For the text-containing cell, return its midpoint in (x, y) coordinate format. 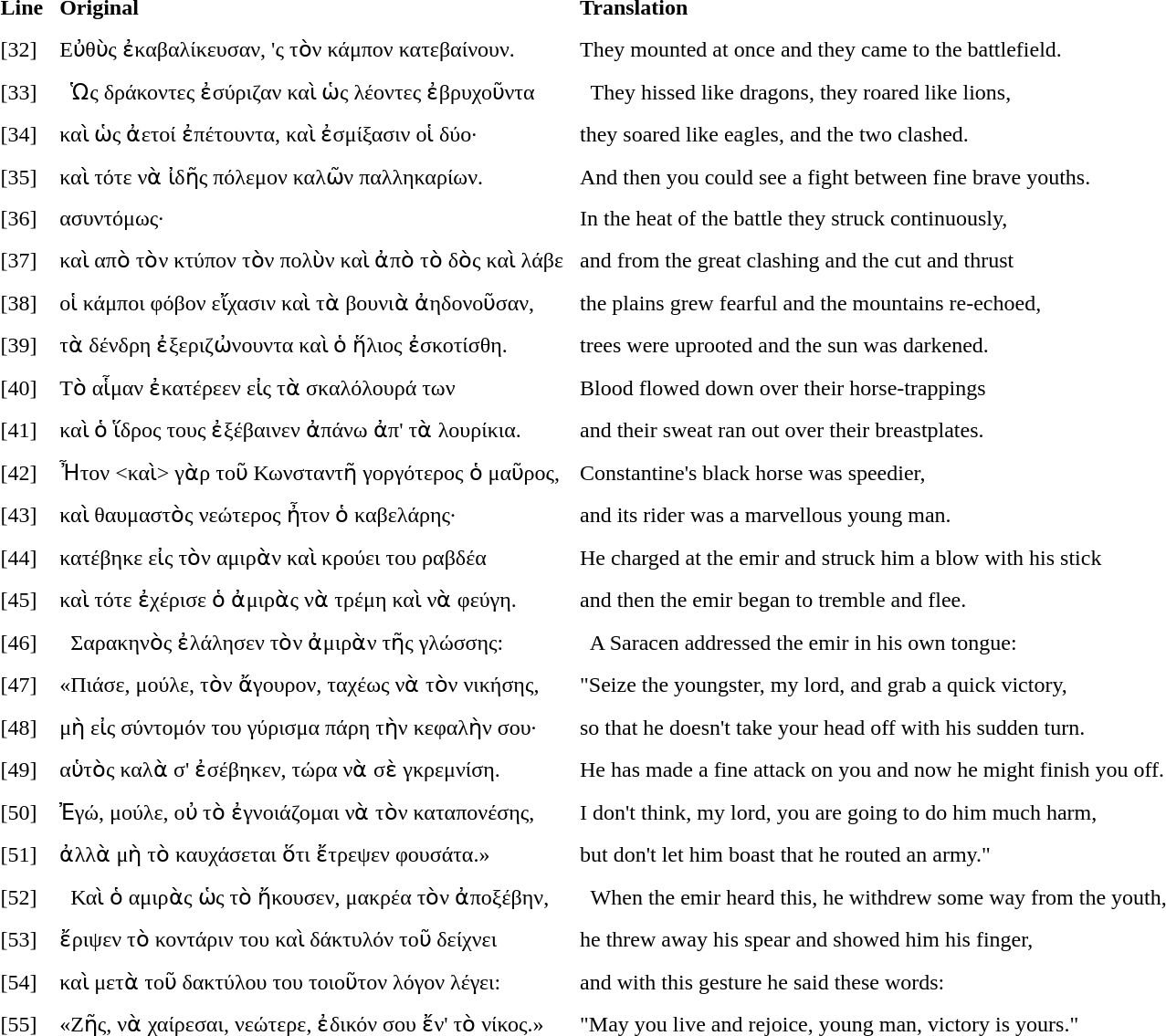
ἔριψεν τὸ κοντάριν του καὶ δάκτυλόν τοῦ δείχνει (312, 939)
καὶ απὸ τὸν κτύπον τὸν πολὺν καὶ ἀπὸ τὸ δὸς καὶ λάβε (312, 260)
ασυντόμως· (312, 218)
καὶ μετὰ τοῦ δακτύλου του τοιοῦτον λόγον λέγει: (312, 982)
καὶ ὁ ἵδρος τους ἐξέβαινεν ἀπάνω ἀπ' τὰ λουρίκια. (312, 430)
Ὡς δράκοντες ἐσύριζαν καὶ ὡς λέοντες ἐβρυχοῦντα (312, 91)
καὶ θαυμαστὸς νεώτερος ἦτον ὁ καβελάρης· (312, 515)
καὶ τότε νὰ ἰδῆς πόλεμον καλῶν παλληκαρίων. (312, 177)
Ἦτον <καὶ> γὰρ τοῦ Κωνσταντῆ γοργότερος ὁ μαῦρος, (312, 473)
Tὸ αἷμαν ἐκατέρεεν εἰς τὰ σκαλόλουρά των (312, 387)
Καὶ ὁ αμιρὰς ὡς τὸ ἤκουσεν, μακρέα τὸν ἀποξέβην, (312, 896)
καὶ τότε ἐχέρισε ὁ ἀμιρὰς νὰ τρέμη καὶ νὰ φεύγη. (312, 600)
οἱ κάμποι φόβον εἴχασιν καὶ τὰ βουνιὰ ἀηδονοῦσαν, (312, 303)
ἀλλὰ μὴ τὸ καυχάσεται ὅτι ἔτρεψεν φουσάτα.» (312, 854)
κατέβηκε εἰς τὸν αμιρὰν καὶ κρούει του ραβδέα (312, 557)
αὑτὸς καλὰ σ' ἐσέβηκεν, τώρα νὰ σὲ γκρεμνίση. (312, 769)
τὰ δένδρη ἐξεριζὠνουντα καὶ ὁ ἥλιος ἐσκοτίσθη. (312, 345)
καὶ ὡς ἀετοί ἐπέτουντα, καὶ ἐσμίξασιν οἱ δύο· (312, 134)
Ἐγώ, μούλε, οὐ τὸ ἐγνοιάζομαι νὰ τὸν καταπονέσης, (312, 812)
μὴ εἰς σύντομόν του γύρισμα πάρη τὴν κεφαλὴν σου· (312, 727)
Σαρακηνὸς ἐλάλησεν τὸν ἀμιρὰν τῆς γλώσσης: (312, 643)
Εὐθὺς ἐκαβαλίκευσαν, 'ς τὸν κάμπον κατεβαίνουν. (312, 49)
«Πιάσε, μούλε, τὸν ἄγουρον, ταχέως νὰ τὸν νικήσης, (312, 685)
